For the text-containing cell, return its midpoint in (X, Y) coordinate format. 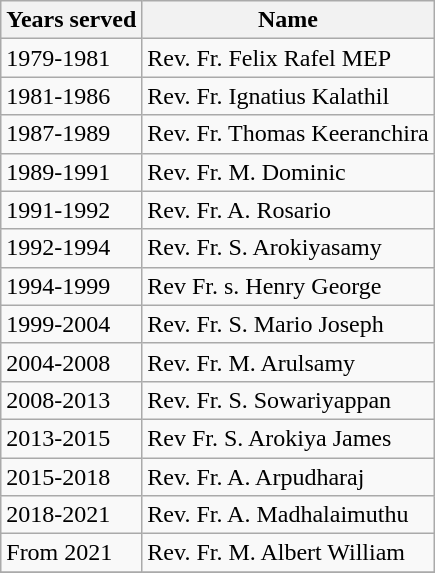
Rev. Fr. Thomas Keeranchira (288, 134)
2018-2021 (72, 515)
Rev. Fr. S. Arokiyasamy (288, 248)
Rev. Fr. Felix Rafel MEP (288, 58)
1992-1994 (72, 248)
1991-1992 (72, 210)
Rev. Fr. A. Rosario (288, 210)
From 2021 (72, 553)
Rev. Fr. M. Albert William (288, 553)
1987-1989 (72, 134)
1999-2004 (72, 324)
1989-1991 (72, 172)
Rev. Fr. S. Mario Joseph (288, 324)
Rev. Fr. M. Arulsamy (288, 362)
Rev. Fr. Ignatius Kalathil (288, 96)
Rev Fr. S. Arokiya James (288, 438)
Rev. Fr. A. Arpudharaj (288, 477)
2004-2008 (72, 362)
Name (288, 20)
Rev Fr. s. Henry George (288, 286)
2015-2018 (72, 477)
1994-1999 (72, 286)
Rev. Fr. S. Sowariyappan (288, 400)
2008-2013 (72, 400)
Rev. Fr. A. Madhalaimuthu (288, 515)
1981-1986 (72, 96)
Years served (72, 20)
1979-1981 (72, 58)
2013-2015 (72, 438)
Rev. Fr. M. Dominic (288, 172)
